From the cell containing the given text, extract its center point as [x, y] coordinate. 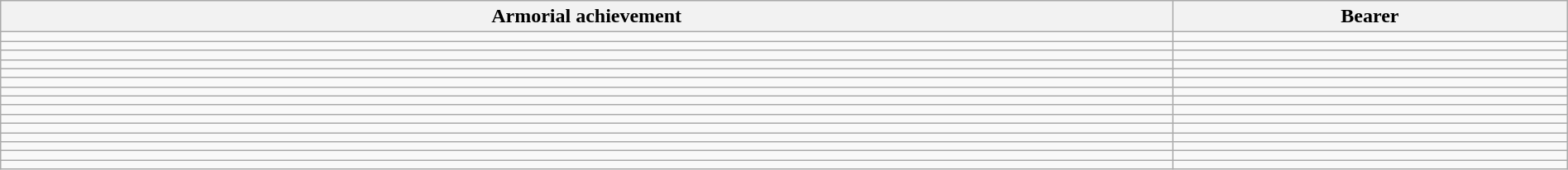
Armorial achievement [587, 17]
Bearer [1370, 17]
